Determine the (X, Y) coordinate at the center of the cell enclosing the given text.  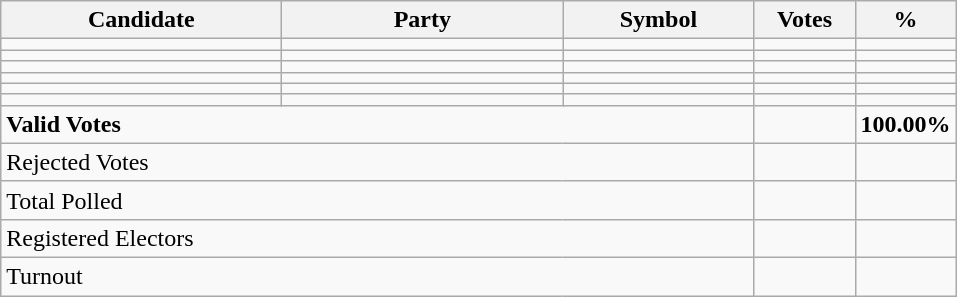
Total Polled (378, 200)
100.00% (906, 124)
Valid Votes (378, 124)
Party (422, 20)
Rejected Votes (378, 162)
Turnout (378, 276)
Registered Electors (378, 238)
Candidate (142, 20)
% (906, 20)
Votes (804, 20)
Symbol (658, 20)
